Identify which cell holds the provided text, then report its (x, y) central coordinate. 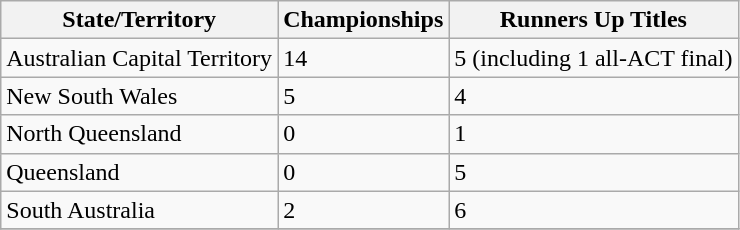
Australian Capital Territory (140, 58)
6 (594, 210)
Runners Up Titles (594, 20)
Queensland (140, 172)
5 (including 1 all-ACT final) (594, 58)
South Australia (140, 210)
New South Wales (140, 96)
State/Territory (140, 20)
1 (594, 134)
2 (364, 210)
Championships (364, 20)
14 (364, 58)
4 (594, 96)
North Queensland (140, 134)
